Scan for the cell matching the given text and deliver its (X, Y) coordinate at center. 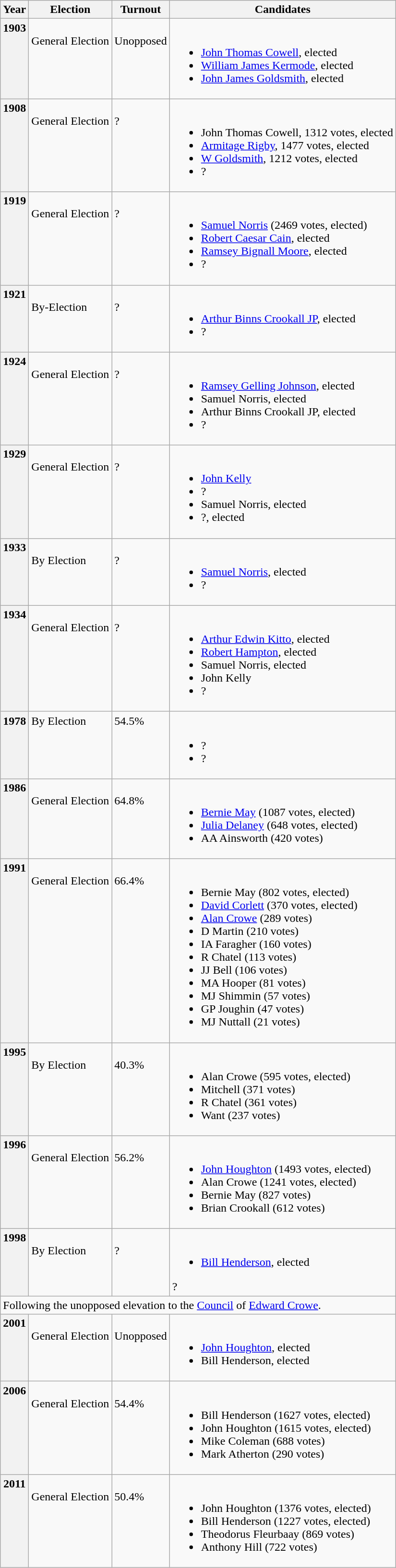
?? (282, 745)
1921 (14, 318)
1934 (14, 658)
2011 (14, 1521)
Year (14, 10)
Arthur Edwin Kitto, electedRobert Hampton, electedSamuel Norris, electedJohn Kelly? (282, 658)
By-Election (70, 318)
1995 (14, 1089)
Turnout (141, 10)
66.4% (141, 951)
Alan Crowe (595 votes, elected)Mitchell (371 votes)R Chatel (361 votes)Want (237 votes) (282, 1089)
1998 (14, 1262)
1908 (14, 145)
Bill Henderson (1627 votes, elected)John Houghton (1615 votes, elected)Mike Coleman (688 votes)Mark Atherton (290 votes) (282, 1428)
John Houghton (1376 votes, elected)Bill Henderson (1227 votes, elected)Theodorus Fleurbaay (869 votes)Anthony Hill (722 votes) (282, 1521)
1924 (14, 399)
2001 (14, 1348)
56.2% (141, 1182)
John Houghton, electedBill Henderson, elected (282, 1348)
54.5% (141, 745)
1919 (14, 238)
1929 (14, 492)
John Thomas Cowell, 1312 votes, electedArmitage Rigby, 1477 votes, electedW Goldsmith, 1212 votes, elected? (282, 145)
Ramsey Gelling Johnson, electedSamuel Norris, electedArthur Binns Crookall JP, elected? (282, 399)
1933 (14, 572)
64.8% (141, 818)
Bill Henderson, elected? (282, 1262)
Arthur Binns Crookall JP, elected? (282, 318)
Samuel Norris (2469 votes, elected)Robert Caesar Cain, electedRamsey Bignall Moore, elected? (282, 238)
Candidates (282, 10)
1996 (14, 1182)
1986 (14, 818)
John Kelly?Samuel Norris, elected?, elected (282, 492)
40.3% (141, 1089)
1978 (14, 745)
Bernie May (1087 votes, elected)Julia Delaney (648 votes, elected)AA Ainsworth (420 votes) (282, 818)
2006 (14, 1428)
1903 (14, 59)
1991 (14, 951)
John Thomas Cowell, electedWilliam James Kermode, electedJohn James Goldsmith, elected (282, 59)
Samuel Norris, elected? (282, 572)
Following the unopposed elevation to the Council of Edward Crowe. (198, 1305)
54.4% (141, 1428)
50.4% (141, 1521)
Election (70, 10)
John Houghton (1493 votes, elected)Alan Crowe (1241 votes, elected)Bernie May (827 votes)Brian Crookall (612 votes) (282, 1182)
